Provide the (X, Y) coordinate of the cell's center where the given text is located.  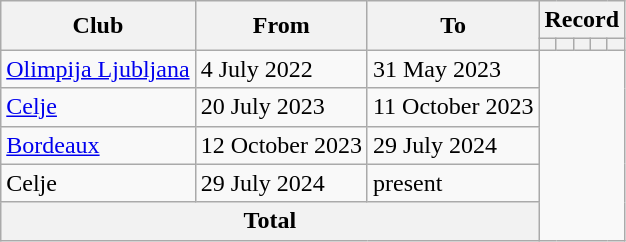
From (281, 26)
Record (582, 20)
12 October 2023 (281, 145)
20 July 2023 (281, 107)
Club (98, 26)
Bordeaux (98, 145)
31 May 2023 (452, 69)
Total (270, 221)
4 July 2022 (281, 69)
11 October 2023 (452, 107)
Olimpija Ljubljana (98, 69)
present (452, 183)
To (452, 26)
